Locate the cell with the specified text and output its [x, y] center coordinate. 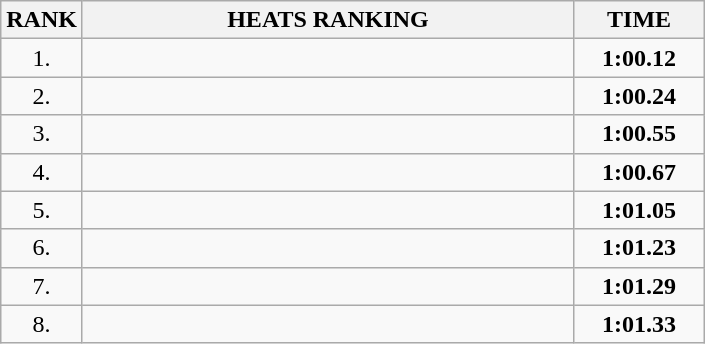
1:01.33 [640, 324]
7. [42, 286]
HEATS RANKING [328, 20]
2. [42, 96]
5. [42, 210]
1:00.12 [640, 58]
1:01.05 [640, 210]
1:01.29 [640, 286]
1:00.55 [640, 134]
1. [42, 58]
1:00.24 [640, 96]
6. [42, 248]
RANK [42, 20]
TIME [640, 20]
1:01.23 [640, 248]
1:00.67 [640, 172]
4. [42, 172]
3. [42, 134]
8. [42, 324]
